Detect which cell encompasses the target text, then output its (X, Y) center coordinate. 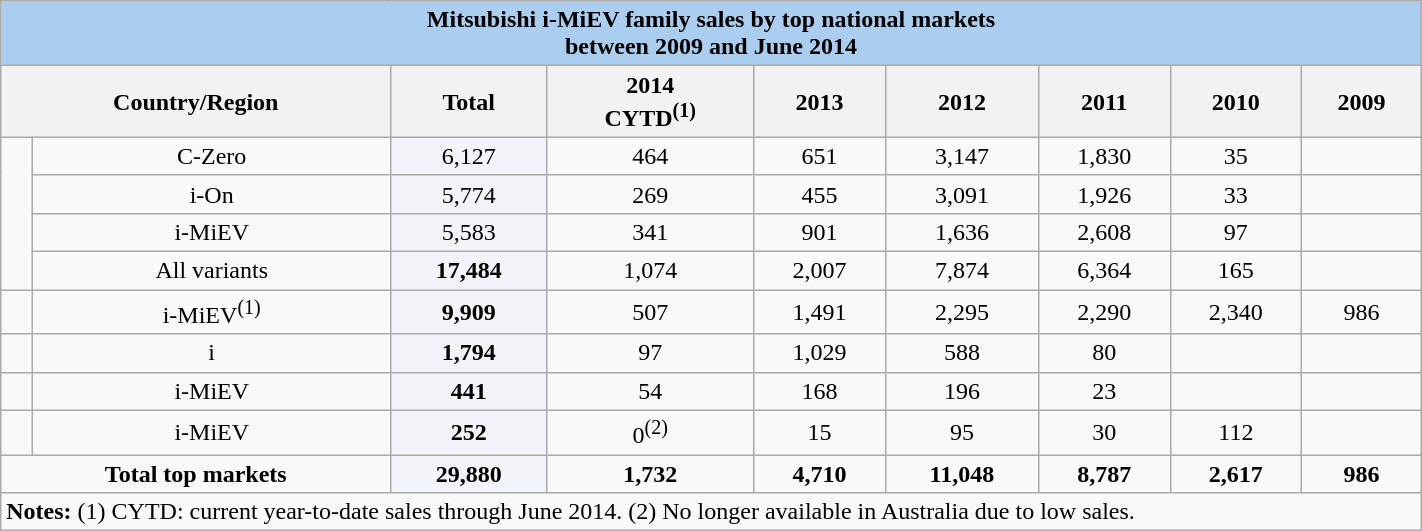
1,029 (820, 353)
15 (820, 432)
1,636 (962, 232)
8,787 (1104, 474)
2,007 (820, 271)
6,127 (469, 156)
6,364 (1104, 271)
455 (820, 194)
168 (820, 391)
464 (650, 156)
1,491 (820, 312)
35 (1236, 156)
901 (820, 232)
Notes: (1) CYTD: current year-to-date sales through June 2014. (2) No longer available in Australia due to low sales. (711, 512)
196 (962, 391)
2,290 (1104, 312)
0(2) (650, 432)
2012 (962, 102)
11,048 (962, 474)
80 (1104, 353)
C-Zero (212, 156)
441 (469, 391)
2,295 (962, 312)
2009 (1362, 102)
2,617 (1236, 474)
95 (962, 432)
i-On (212, 194)
252 (469, 432)
1,794 (469, 353)
29,880 (469, 474)
2011 (1104, 102)
54 (650, 391)
33 (1236, 194)
Total top markets (196, 474)
2014CYTD(1) (650, 102)
588 (962, 353)
2010 (1236, 102)
1,074 (650, 271)
i (212, 353)
17,484 (469, 271)
23 (1104, 391)
1,732 (650, 474)
269 (650, 194)
Mitsubishi i-MiEV family sales by top national marketsbetween 2009 and June 2014 (711, 34)
2013 (820, 102)
341 (650, 232)
7,874 (962, 271)
Total (469, 102)
30 (1104, 432)
Country/Region (196, 102)
165 (1236, 271)
3,091 (962, 194)
3,147 (962, 156)
1,926 (1104, 194)
651 (820, 156)
9,909 (469, 312)
1,830 (1104, 156)
All variants (212, 271)
5,774 (469, 194)
5,583 (469, 232)
2,608 (1104, 232)
507 (650, 312)
i-MiEV(1) (212, 312)
4,710 (820, 474)
112 (1236, 432)
2,340 (1236, 312)
